Locate the cell with the specified text and output its [X, Y] center coordinate. 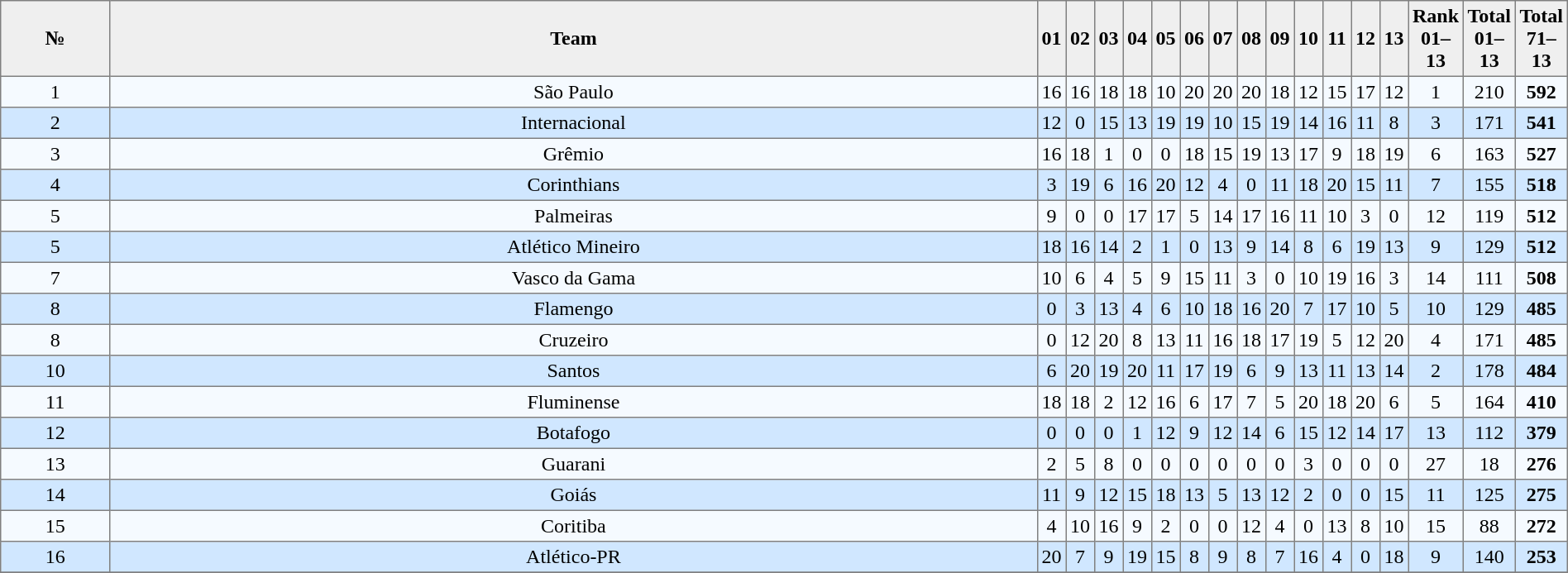
Total 71–13 [1542, 39]
Coritiba [574, 526]
541 [1542, 123]
Botafogo [574, 433]
111 [1489, 278]
01 [1051, 39]
Santos [574, 371]
São Paulo [574, 92]
Atlético Mineiro [574, 247]
Grêmio [574, 154]
Fluminense [574, 402]
Palmeiras [574, 216]
08 [1251, 39]
09 [1279, 39]
Atlético-PR [574, 557]
164 [1489, 402]
Rank 01–13 [1436, 39]
484 [1542, 371]
119 [1489, 216]
592 [1542, 92]
№ [55, 39]
Guarani [574, 464]
Internacional [574, 123]
410 [1542, 402]
272 [1542, 526]
210 [1489, 92]
88 [1489, 526]
07 [1222, 39]
03 [1108, 39]
518 [1542, 185]
155 [1489, 185]
Total 01–13 [1489, 39]
163 [1489, 154]
Corinthians [574, 185]
Goiás [574, 495]
06 [1194, 39]
253 [1542, 557]
02 [1080, 39]
276 [1542, 464]
Vasco da Gama [574, 278]
Team [574, 39]
Flamengo [574, 309]
379 [1542, 433]
27 [1436, 464]
04 [1137, 39]
Cruzeiro [574, 340]
112 [1489, 433]
508 [1542, 278]
178 [1489, 371]
140 [1489, 557]
125 [1489, 495]
527 [1542, 154]
275 [1542, 495]
05 [1165, 39]
